Return the (x, y) coordinate for the center point of the cell that contains the specified text.  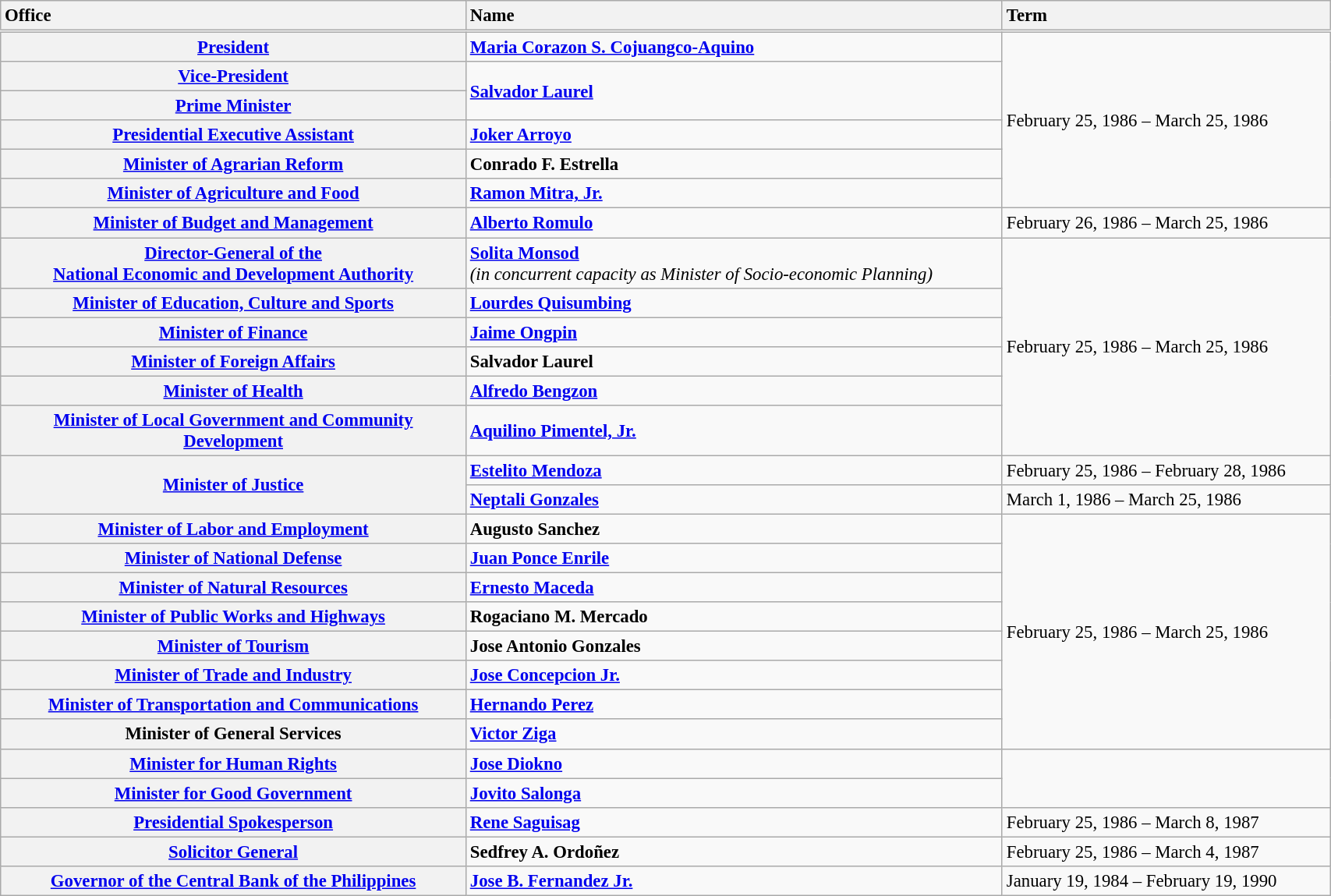
February 25, 1986 – March 4, 1987 (1166, 852)
Minister of Labor and Employment (234, 529)
Minister of Agrarian Reform (234, 165)
Aquilino Pimentel, Jr. (734, 430)
Maria Corazon S. Cojuangco-Aquino (734, 47)
President (234, 47)
Office (234, 16)
Minister of Finance (234, 332)
Minister of Health (234, 391)
Minister of Agriculture and Food (234, 194)
Estelito Mendoza (734, 470)
Name (734, 16)
Sedfrey A. Ordoñez (734, 852)
Minister of Local Government and Community Development (234, 430)
Presidential Spokesperson (234, 822)
Minister of Natural Resources (234, 588)
Minister for Human Rights (234, 763)
Solicitor General (234, 852)
Solita Monsod(in concurrent capacity as Minister of Socio-economic Planning) (734, 264)
Minister of Public Works and Highways (234, 617)
Augusto Sanchez (734, 529)
January 19, 1984 – February 19, 1990 (1166, 881)
Minister of Trade and Industry (234, 675)
Victor Ziga (734, 735)
Minister of Transportation and Communications (234, 705)
Alberto Romulo (734, 223)
Minister for Good Government (234, 793)
Vice-President (234, 76)
Lourdes Quisumbing (734, 303)
Director-General of theNational Economic and Development Authority (234, 264)
Minister of Budget and Management (234, 223)
Minister of Foreign Affairs (234, 361)
Juan Ponce Enrile (734, 558)
Jose Concepcion Jr. (734, 675)
Minister of General Services (234, 735)
Jose Antonio Gonzales (734, 646)
Joker Arroyo (734, 135)
Neptali Gonzales (734, 500)
Governor of the Central Bank of the Philippines (234, 881)
February 25, 1986 – March 8, 1987 (1166, 822)
Rogaciano M. Mercado (734, 617)
Jose B. Fernandez Jr. (734, 881)
Ramon Mitra, Jr. (734, 194)
Ernesto Maceda (734, 588)
Conrado F. Estrella (734, 165)
Jaime Ongpin (734, 332)
Minister of Education, Culture and Sports (234, 303)
Minister of National Defense (234, 558)
Presidential Executive Assistant (234, 135)
Prime Minister (234, 106)
Term (1166, 16)
Hernando Perez (734, 705)
Jovito Salonga (734, 793)
Minister of Tourism (234, 646)
March 1, 1986 – March 25, 1986 (1166, 500)
Minister of Justice (234, 485)
Jose Diokno (734, 763)
February 25, 1986 – February 28, 1986 (1166, 470)
February 26, 1986 – March 25, 1986 (1166, 223)
Rene Saguisag (734, 822)
Alfredo Bengzon (734, 391)
